Pinpoint the cell where the given text exists, returning its [X, Y] midpoint coordinate. 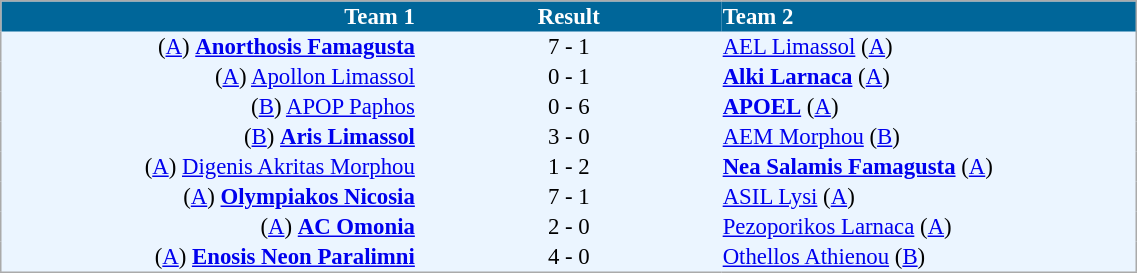
Result [568, 16]
1 - 2 [568, 167]
3 - 0 [568, 137]
Nea Salamis Famagusta (A) [929, 167]
Othellos Athienou (B) [929, 257]
0 - 1 [568, 77]
(A) Olympiakos Nicosia [209, 197]
AEL Limassol (A) [929, 47]
(B) APOP Paphos [209, 107]
Pezoporikos Larnaca (A) [929, 227]
Team 1 [209, 16]
Alki Larnaca (A) [929, 77]
ASIL Lysi (A) [929, 197]
4 - 0 [568, 257]
APOEL (A) [929, 107]
(B) Aris Limassol [209, 137]
(A) Digenis Akritas Morphou [209, 167]
2 - 0 [568, 227]
(A) Enosis Neon Paralimni [209, 257]
(A) AC Omonia [209, 227]
0 - 6 [568, 107]
AEM Morphou (B) [929, 137]
(A) Anorthosis Famagusta [209, 47]
(A) Apollon Limassol [209, 77]
Team 2 [929, 16]
